Search for the cell housing the specified text and yield its [X, Y] center coordinate. 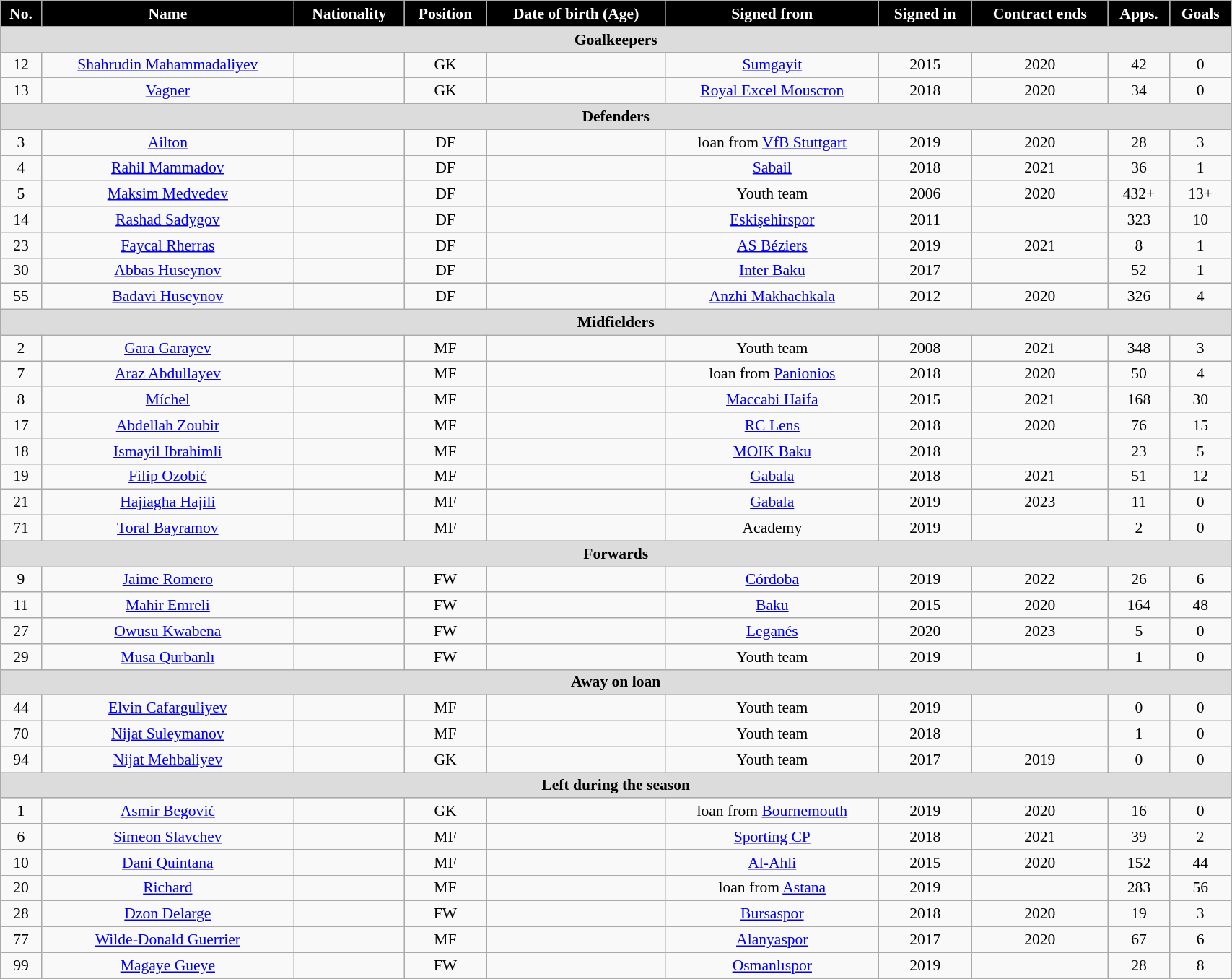
34 [1139, 91]
99 [21, 965]
Left during the season [616, 786]
Midfielders [616, 323]
Rashad Sadygov [167, 219]
2006 [925, 194]
Rahil Mammadov [167, 168]
RC Lens [772, 425]
2008 [925, 348]
Eskişehirspor [772, 219]
No. [21, 14]
Forwards [616, 554]
52 [1139, 271]
168 [1139, 400]
Vagner [167, 91]
2022 [1039, 580]
50 [1139, 374]
Signed in [925, 14]
Signed from [772, 14]
Filip Ozobić [167, 477]
Gara Garayev [167, 348]
15 [1201, 425]
77 [21, 940]
348 [1139, 348]
Mahir Emreli [167, 606]
Richard [167, 888]
Inter Baku [772, 271]
Alanyaspor [772, 940]
20 [21, 888]
MOIK Baku [772, 451]
Al-Ahli [772, 863]
Nijat Mehbaliyev [167, 760]
Ailton [167, 142]
432+ [1139, 194]
16 [1139, 812]
13+ [1201, 194]
67 [1139, 940]
323 [1139, 219]
Goalkeepers [616, 40]
Elvin Cafarguliyev [167, 708]
Toral Bayramov [167, 528]
2012 [925, 297]
48 [1201, 606]
Name [167, 14]
Anzhi Makhachkala [772, 297]
Defenders [616, 117]
9 [21, 580]
Goals [1201, 14]
Magaye Gueye [167, 965]
27 [21, 631]
loan from VfB Stuttgart [772, 142]
Maccabi Haifa [772, 400]
Simeon Slavchev [167, 837]
Away on loan [616, 682]
Contract ends [1039, 14]
56 [1201, 888]
Araz Abdullayev [167, 374]
Ismayil Ibrahimli [167, 451]
Badavi Huseynov [167, 297]
Sabail [772, 168]
152 [1139, 863]
42 [1139, 65]
283 [1139, 888]
2011 [925, 219]
Nationality [349, 14]
Osmanlıspor [772, 965]
18 [21, 451]
14 [21, 219]
Míchel [167, 400]
29 [21, 657]
Abbas Huseynov [167, 271]
Academy [772, 528]
Baku [772, 606]
17 [21, 425]
Royal Excel Mouscron [772, 91]
Wilde-Donald Guerrier [167, 940]
Shahrudin Mahammadaliyev [167, 65]
Date of birth (Age) [576, 14]
Leganés [772, 631]
Córdoba [772, 580]
326 [1139, 297]
76 [1139, 425]
Musa Qurbanlı [167, 657]
Apps. [1139, 14]
Dzon Delarge [167, 914]
Jaime Romero [167, 580]
Faycal Rherras [167, 245]
Hajiagha Hajili [167, 502]
Sumgayit [772, 65]
71 [21, 528]
AS Béziers [772, 245]
7 [21, 374]
loan from Panionios [772, 374]
loan from Bournemouth [772, 812]
Dani Quintana [167, 863]
Maksim Medvedev [167, 194]
Abdellah Zoubir [167, 425]
55 [21, 297]
51 [1139, 477]
36 [1139, 168]
26 [1139, 580]
Position [445, 14]
Owusu Kwabena [167, 631]
39 [1139, 837]
21 [21, 502]
Nijat Suleymanov [167, 734]
Sporting CP [772, 837]
13 [21, 91]
Bursaspor [772, 914]
164 [1139, 606]
94 [21, 760]
loan from Astana [772, 888]
Asmir Begović [167, 812]
70 [21, 734]
